Locate the cell with the specified text and output its (x, y) center coordinate. 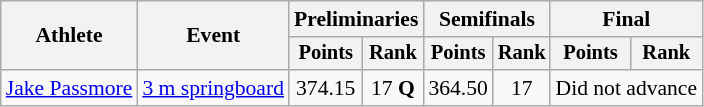
Did not advance (626, 88)
17 Q (392, 88)
Event (213, 36)
Jake Passmore (70, 88)
Athlete (70, 36)
3 m springboard (213, 88)
Semifinals (486, 19)
Preliminaries (356, 19)
Final (626, 19)
17 (522, 88)
364.50 (458, 88)
374.15 (326, 88)
